Determine the (X, Y) coordinate at the center of the cell enclosing the given text.  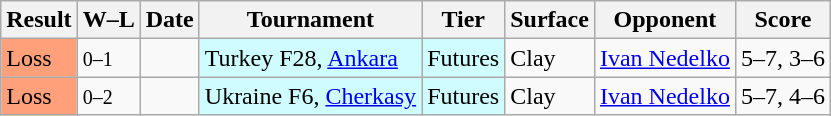
0–1 (108, 58)
Score (782, 20)
Turkey F28, Ankara (310, 58)
Surface (550, 20)
Ukraine F6, Cherkasy (310, 96)
5–7, 3–6 (782, 58)
Tier (464, 20)
W–L (108, 20)
Tournament (310, 20)
0–2 (108, 96)
Opponent (664, 20)
5–7, 4–6 (782, 96)
Result (39, 20)
Date (170, 20)
